Pinpoint the cell where the given text exists, returning its (x, y) midpoint coordinate. 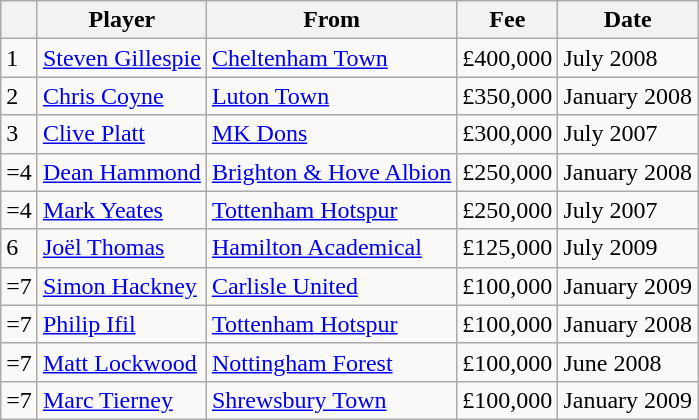
From (331, 20)
Hamilton Academical (331, 248)
Marc Tierney (122, 400)
Shrewsbury Town (331, 400)
Carlisle United (331, 286)
Steven Gillespie (122, 58)
July 2008 (628, 58)
Clive Platt (122, 134)
6 (20, 248)
Date (628, 20)
MK Dons (331, 134)
Joël Thomas (122, 248)
Philip Ifil (122, 324)
Nottingham Forest (331, 362)
3 (20, 134)
£300,000 (508, 134)
Simon Hackney (122, 286)
Mark Yeates (122, 210)
Matt Lockwood (122, 362)
£400,000 (508, 58)
2 (20, 96)
Dean Hammond (122, 172)
Brighton & Hove Albion (331, 172)
Chris Coyne (122, 96)
1 (20, 58)
Fee (508, 20)
£125,000 (508, 248)
July 2009 (628, 248)
Player (122, 20)
Cheltenham Town (331, 58)
June 2008 (628, 362)
Luton Town (331, 96)
£350,000 (508, 96)
